Search for the cell housing the specified text and yield its [X, Y] center coordinate. 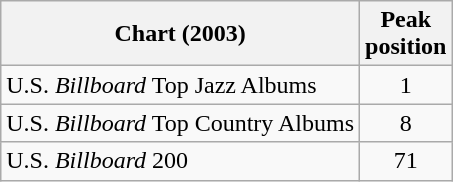
U.S. Billboard 200 [180, 161]
U.S. Billboard Top Jazz Albums [180, 85]
U.S. Billboard Top Country Albums [180, 123]
1 [406, 85]
Peakposition [406, 34]
8 [406, 123]
Chart (2003) [180, 34]
71 [406, 161]
